Extract the [x, y] coordinate from the center of the cell holding the provided text.  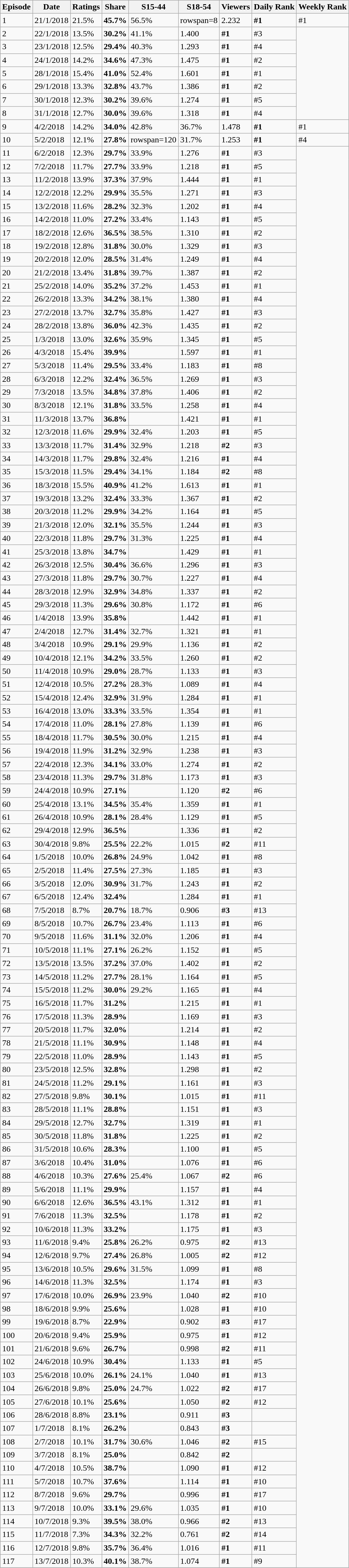
34.3% [115, 1534]
37.3% [115, 180]
1.243 [199, 884]
70 [16, 937]
1.296 [199, 565]
7/2/2018 [51, 166]
12/7/2018 [51, 1548]
52 [16, 698]
6 [16, 87]
Ratings [86, 7]
1.354 [199, 711]
21/1/2018 [51, 20]
30/5/2018 [51, 1136]
21.5% [86, 20]
34.7% [115, 551]
38.1% [153, 299]
22.2% [153, 844]
43.7% [153, 87]
1.089 [199, 684]
1.178 [199, 1216]
12/2/2018 [51, 193]
26/6/2018 [51, 1388]
36.4% [153, 1548]
26 [16, 352]
37.6% [115, 1481]
1.238 [199, 751]
64 [16, 857]
1/5/2018 [51, 857]
104 [16, 1388]
15/3/2018 [51, 472]
1.216 [199, 459]
1.249 [199, 259]
32.6% [115, 339]
12/3/2018 [51, 432]
95 [16, 1269]
8/7/2018 [51, 1495]
24.7% [153, 1388]
20/2/2018 [51, 259]
58 [16, 777]
69 [16, 923]
53 [16, 711]
2 [16, 34]
11 [16, 153]
35 [16, 472]
39.9% [115, 352]
52.4% [153, 73]
49 [16, 658]
3/7/2018 [51, 1455]
1.406 [199, 392]
1.258 [199, 406]
25/3/2018 [51, 551]
12/4/2018 [51, 684]
57 [16, 764]
19/3/2018 [51, 498]
75 [16, 1003]
14/3/2018 [51, 459]
32.2% [153, 1534]
74 [16, 990]
1.046 [199, 1442]
22.9% [115, 1322]
36.0% [115, 326]
1.175 [199, 1229]
6/6/2018 [51, 1202]
4/3/2018 [51, 352]
87 [16, 1162]
3/4/2018 [51, 645]
105 [16, 1402]
0.902 [199, 1322]
113 [16, 1508]
1.402 [199, 963]
10/4/2018 [51, 658]
6/5/2018 [51, 897]
60 [16, 804]
26.9% [115, 1295]
46 [16, 618]
Date [51, 7]
78 [16, 1043]
Episode [16, 7]
28.8% [115, 1109]
6/3/2018 [51, 379]
59 [16, 790]
98 [16, 1309]
13/7/2018 [51, 1561]
76 [16, 1017]
1.359 [199, 804]
97 [16, 1295]
1.005 [199, 1256]
91 [16, 1216]
24/1/2018 [51, 60]
31.5% [153, 1269]
39.5% [115, 1521]
28.4% [153, 817]
18/6/2018 [51, 1309]
2/4/2018 [51, 631]
#14 [274, 1534]
0.911 [199, 1415]
33 [16, 445]
0.996 [199, 1495]
103 [16, 1375]
36.8% [115, 419]
25.5% [115, 844]
47.3% [153, 60]
Weekly Rank [323, 7]
27/5/2018 [51, 1096]
48 [16, 645]
28/2/2018 [51, 326]
1.601 [199, 73]
19/4/2018 [51, 751]
102 [16, 1362]
1.386 [199, 87]
25.9% [115, 1335]
19/2/2018 [51, 246]
63 [16, 844]
7/3/2018 [51, 392]
22/1/2018 [51, 34]
1.157 [199, 1189]
8/5/2018 [51, 923]
40 [16, 538]
10/6/2018 [51, 1229]
1.114 [199, 1481]
1.136 [199, 645]
31.0% [115, 1162]
5 [16, 73]
86 [16, 1149]
40.9% [115, 485]
100 [16, 1335]
1.227 [199, 578]
61 [16, 817]
56.5% [153, 20]
1.028 [199, 1309]
11/2/2018 [51, 180]
106 [16, 1415]
1.380 [199, 299]
13.4% [86, 273]
25.4% [153, 1176]
5/2/2018 [51, 140]
1.214 [199, 1030]
15 [16, 206]
39.7% [153, 273]
28/3/2018 [51, 592]
1.120 [199, 790]
1.442 [199, 618]
1.173 [199, 777]
25 [16, 339]
13/3/2018 [51, 445]
25/4/2018 [51, 804]
10 [16, 140]
29/1/2018 [51, 87]
65 [16, 870]
7 [16, 100]
43.1% [153, 1202]
56 [16, 751]
28/6/2018 [51, 1415]
1.184 [199, 472]
10.6% [86, 1149]
13/2/2018 [51, 206]
28.7% [153, 671]
32 [16, 432]
21/3/2018 [51, 525]
34.0% [115, 126]
30.1% [115, 1096]
99 [16, 1322]
43 [16, 578]
31/5/2018 [51, 1149]
111 [16, 1481]
34.6% [115, 60]
1.337 [199, 592]
67 [16, 897]
9.3% [86, 1521]
35.7% [115, 1548]
13.1% [86, 804]
45 [16, 605]
1.050 [199, 1402]
9.7% [86, 1256]
5/6/2018 [51, 1189]
112 [16, 1495]
117 [16, 1561]
0.843 [199, 1428]
17/5/2018 [51, 1017]
rowspan=8 [199, 20]
3/5/2018 [51, 884]
38.0% [153, 1521]
107 [16, 1428]
50 [16, 671]
30 [16, 406]
31.9% [153, 698]
89 [16, 1189]
83 [16, 1109]
27.3% [153, 870]
27.5% [115, 870]
13 [16, 180]
1.172 [199, 605]
30.5% [115, 737]
1.387 [199, 273]
21/2/2018 [51, 273]
54 [16, 724]
23 [16, 312]
14 [16, 193]
29/3/2018 [51, 605]
0.906 [199, 910]
22/5/2018 [51, 1056]
42 [16, 565]
22/3/2018 [51, 538]
18/2/2018 [51, 233]
4/6/2018 [51, 1176]
1.453 [199, 286]
20.7% [115, 910]
33.2% [115, 1229]
9/7/2018 [51, 1508]
23.1% [115, 1415]
#9 [274, 1561]
114 [16, 1521]
1.597 [199, 352]
1.139 [199, 724]
29.8% [115, 459]
1.400 [199, 34]
68 [16, 910]
7/6/2018 [51, 1216]
1.185 [199, 870]
29/4/2018 [51, 831]
25/2/2018 [51, 286]
1.099 [199, 1269]
37.9% [153, 180]
41.0% [115, 73]
25/6/2018 [51, 1375]
18/3/2018 [51, 485]
27/6/2018 [51, 1402]
1.345 [199, 339]
1.076 [199, 1162]
80 [16, 1070]
1.427 [199, 312]
8/3/2018 [51, 406]
1.151 [199, 1109]
3 [16, 47]
1.100 [199, 1149]
15/5/2018 [51, 990]
1.090 [199, 1468]
11/6/2018 [51, 1242]
13/6/2018 [51, 1269]
30/4/2018 [51, 844]
12/6/2018 [51, 1256]
15.5% [86, 485]
1.067 [199, 1176]
11/4/2018 [51, 671]
17/6/2018 [51, 1295]
34 [16, 459]
11/3/2018 [51, 419]
1.421 [199, 419]
101 [16, 1348]
24.1% [153, 1375]
2.232 [235, 20]
92 [16, 1229]
73 [16, 976]
71 [16, 950]
21/6/2018 [51, 1348]
66 [16, 884]
10.4% [86, 1162]
36 [16, 485]
1.429 [199, 551]
55 [16, 737]
1.318 [199, 113]
109 [16, 1455]
31.1% [115, 937]
23/1/2018 [51, 47]
Daily Rank [274, 7]
27.6% [115, 1176]
1.269 [199, 379]
#15 [274, 1442]
30.6% [153, 1442]
31.3% [153, 538]
30.8% [153, 605]
14.0% [86, 286]
1.319 [199, 1123]
1 [16, 20]
24/6/2018 [51, 1362]
1.165 [199, 990]
19 [16, 259]
1.129 [199, 817]
23.9% [153, 1295]
1.174 [199, 1282]
1.016 [199, 1548]
0.761 [199, 1534]
11/7/2018 [51, 1534]
77 [16, 1030]
17 [16, 233]
1.293 [199, 47]
1.475 [199, 60]
1.203 [199, 432]
3/6/2018 [51, 1162]
29.5% [115, 365]
38 [16, 512]
28.2% [115, 206]
41.1% [153, 34]
37.0% [153, 963]
24/5/2018 [51, 1083]
22 [16, 299]
1.271 [199, 193]
2/5/2018 [51, 870]
1.321 [199, 631]
39 [16, 525]
1.253 [235, 140]
5/3/2018 [51, 365]
11.9% [86, 751]
27 [16, 365]
38.5% [153, 233]
31/1/2018 [51, 113]
85 [16, 1136]
S18-54 [199, 7]
81 [16, 1083]
27/2/2018 [51, 312]
2/7/2018 [51, 1442]
11.5% [86, 472]
7.3% [86, 1534]
94 [16, 1256]
90 [16, 1202]
33.1% [115, 1508]
1/4/2018 [51, 618]
1.310 [199, 233]
16 [16, 220]
41.2% [153, 485]
41 [16, 551]
4/2/2018 [51, 126]
9/5/2018 [51, 937]
21/5/2018 [51, 1043]
115 [16, 1534]
28/1/2018 [51, 73]
42.8% [153, 126]
18.7% [153, 910]
47 [16, 631]
32.3% [153, 206]
29/5/2018 [51, 1123]
16/4/2018 [51, 711]
1.042 [199, 857]
82 [16, 1096]
28/5/2018 [51, 1109]
1.113 [199, 923]
18/4/2018 [51, 737]
23/4/2018 [51, 777]
20/6/2018 [51, 1335]
1.202 [199, 206]
40.1% [115, 1561]
35.2% [115, 286]
28.5% [115, 259]
32.1% [115, 525]
1.022 [199, 1388]
84 [16, 1123]
51 [16, 684]
23/5/2018 [51, 1070]
108 [16, 1442]
1.298 [199, 1070]
37 [16, 498]
33.0% [153, 764]
13.2% [86, 498]
1.035 [199, 1508]
93 [16, 1242]
72 [16, 963]
110 [16, 1468]
30.7% [153, 578]
30/1/2018 [51, 100]
29 [16, 392]
44 [16, 592]
1.260 [199, 658]
24 [16, 326]
20 [16, 273]
1.183 [199, 365]
35.4% [153, 804]
4/7/2018 [51, 1468]
26/2/2018 [51, 299]
37.8% [153, 392]
35.9% [153, 339]
12.8% [86, 246]
14/5/2018 [51, 976]
10/7/2018 [51, 1521]
26/3/2018 [51, 565]
1.435 [199, 326]
25.8% [115, 1242]
Share [115, 7]
79 [16, 1056]
8 [16, 113]
9.9% [86, 1309]
16/5/2018 [51, 1003]
1.244 [199, 525]
1.329 [199, 246]
116 [16, 1548]
0.842 [199, 1455]
21 [16, 286]
36.6% [153, 565]
34.5% [115, 804]
rowspan=120 [153, 140]
Viewers [235, 7]
23.4% [153, 923]
0.966 [199, 1521]
1.336 [199, 831]
1/3/2018 [51, 339]
1.161 [199, 1083]
42.3% [153, 326]
10/5/2018 [51, 950]
12 [16, 166]
1.478 [235, 126]
24.9% [153, 857]
26/4/2018 [51, 817]
96 [16, 1282]
45.7% [115, 20]
1.148 [199, 1043]
1.074 [199, 1561]
1.276 [199, 153]
22/4/2018 [51, 764]
1.312 [199, 1202]
17/4/2018 [51, 724]
4 [16, 60]
1.206 [199, 937]
26.1% [115, 1375]
9 [16, 126]
6/2/2018 [51, 153]
1.152 [199, 950]
1.613 [199, 485]
7/5/2018 [51, 910]
1.169 [199, 1017]
29.2% [153, 990]
1/7/2018 [51, 1428]
S15-44 [153, 7]
18 [16, 246]
13/5/2018 [51, 963]
14/2/2018 [51, 220]
1.444 [199, 180]
27.4% [115, 1256]
28 [16, 379]
19/6/2018 [51, 1322]
14/6/2018 [51, 1282]
20/5/2018 [51, 1030]
40.3% [153, 47]
88 [16, 1176]
15/4/2018 [51, 698]
8.8% [86, 1415]
27/3/2018 [51, 578]
5/7/2018 [51, 1481]
62 [16, 831]
29.0% [115, 671]
31 [16, 419]
1.367 [199, 498]
36.7% [199, 126]
24/4/2018 [51, 790]
0.998 [199, 1348]
20/3/2018 [51, 512]
